Identify which cell holds the provided text, then report its [x, y] central coordinate. 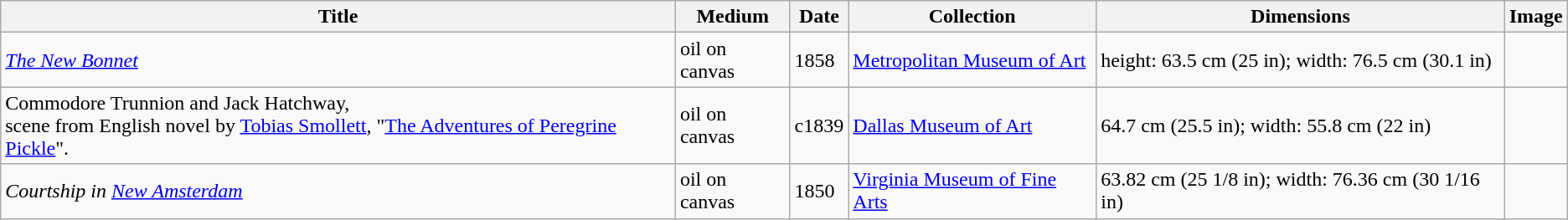
Collection [972, 17]
Dimensions [1300, 17]
1850 [819, 191]
Courtship in New Amsterdam [338, 191]
Image [1536, 17]
Title [338, 17]
Dallas Museum of Art [972, 125]
Commodore Trunnion and Jack Hatchway, scene from English novel by Tobias Smollett, "The Adventures of Peregrine Pickle". [338, 125]
63.82 cm (25 1/8 in); width: 76.36 cm (30 1/16 in) [1300, 191]
Medium [732, 17]
c1839 [819, 125]
1858 [819, 60]
Date [819, 17]
Virginia Museum of Fine Arts [972, 191]
height: 63.5 cm (25 in); width: 76.5 cm (30.1 in) [1300, 60]
Metropolitan Museum of Art [972, 60]
The New Bonnet [338, 60]
64.7 cm (25.5 in); width: 55.8 cm (22 in) [1300, 125]
